Extract the (x, y) coordinate from the center of the cell holding the provided text.  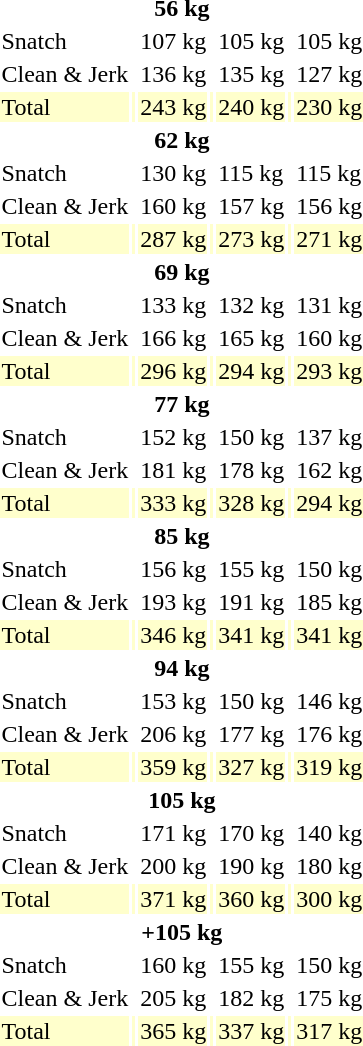
190 kg (252, 866)
170 kg (252, 833)
206 kg (174, 734)
341 kg (252, 635)
130 kg (174, 173)
136 kg (174, 74)
166 kg (174, 338)
152 kg (174, 437)
346 kg (174, 635)
337 kg (252, 1031)
205 kg (174, 998)
200 kg (174, 866)
365 kg (174, 1031)
243 kg (174, 107)
182 kg (252, 998)
359 kg (174, 767)
327 kg (252, 767)
273 kg (252, 239)
287 kg (174, 239)
371 kg (174, 899)
165 kg (252, 338)
153 kg (174, 701)
157 kg (252, 206)
135 kg (252, 74)
294 kg (252, 371)
240 kg (252, 107)
132 kg (252, 305)
105 kg (252, 41)
191 kg (252, 602)
107 kg (174, 41)
133 kg (174, 305)
193 kg (174, 602)
156 kg (174, 569)
328 kg (252, 503)
296 kg (174, 371)
177 kg (252, 734)
171 kg (174, 833)
178 kg (252, 470)
360 kg (252, 899)
115 kg (252, 173)
333 kg (174, 503)
181 kg (174, 470)
